Search for the cell housing the specified text and yield its [X, Y] center coordinate. 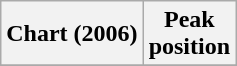
Chart (2006) [72, 34]
Peakposition [189, 34]
